Pinpoint the cell where the given text exists, returning its [X, Y] midpoint coordinate. 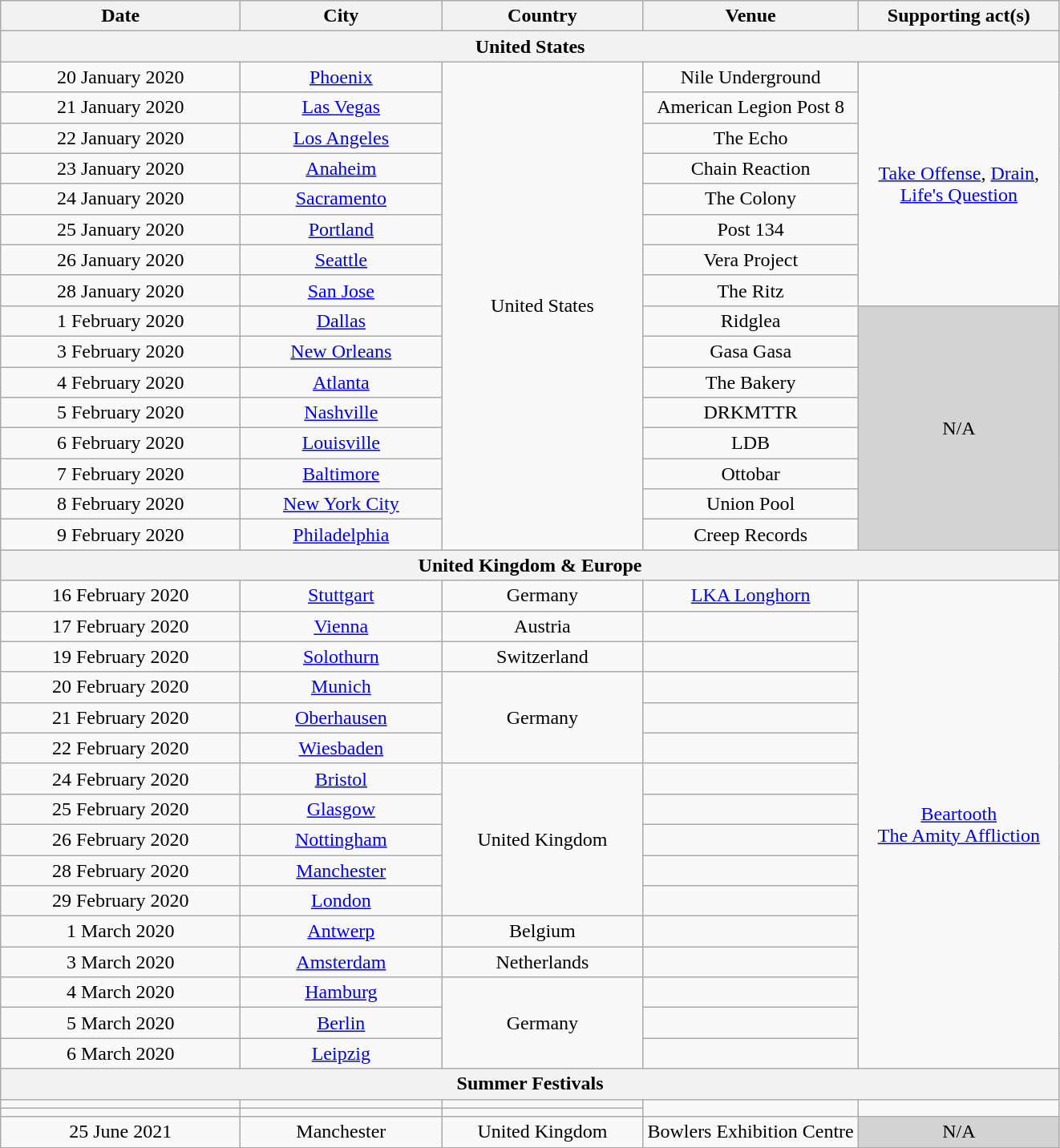
Stuttgart [342, 596]
7 February 2020 [120, 474]
Country [542, 16]
1 February 2020 [120, 321]
28 February 2020 [120, 870]
The Colony [750, 199]
25 February 2020 [120, 809]
Austria [542, 626]
Glasgow [342, 809]
Supporting act(s) [959, 16]
Post 134 [750, 229]
29 February 2020 [120, 901]
26 February 2020 [120, 839]
9 February 2020 [120, 535]
25 June 2021 [120, 1132]
19 February 2020 [120, 657]
Belgium [542, 932]
22 February 2020 [120, 748]
Netherlands [542, 962]
United Kingdom & Europe [531, 565]
Atlanta [342, 382]
LKA Longhorn [750, 596]
BeartoothThe Amity Affliction [959, 824]
Take Offense, Drain, Life's Question [959, 184]
Gasa Gasa [750, 351]
3 March 2020 [120, 962]
4 February 2020 [120, 382]
26 January 2020 [120, 260]
The Bakery [750, 382]
Bowlers Exhibition Centre [750, 1132]
San Jose [342, 290]
1 March 2020 [120, 932]
Hamburg [342, 992]
Nile Underground [750, 77]
17 February 2020 [120, 626]
5 February 2020 [120, 413]
Ottobar [750, 474]
24 February 2020 [120, 778]
Portland [342, 229]
New York City [342, 504]
Bristol [342, 778]
Las Vegas [342, 107]
20 February 2020 [120, 687]
Solothurn [342, 657]
28 January 2020 [120, 290]
Antwerp [342, 932]
20 January 2020 [120, 77]
Anaheim [342, 168]
6 February 2020 [120, 443]
6 March 2020 [120, 1053]
Nottingham [342, 839]
Amsterdam [342, 962]
24 January 2020 [120, 199]
4 March 2020 [120, 992]
Union Pool [750, 504]
The Ritz [750, 290]
Sacramento [342, 199]
City [342, 16]
Oberhausen [342, 717]
Summer Festivals [531, 1084]
16 February 2020 [120, 596]
21 January 2020 [120, 107]
Ridglea [750, 321]
Wiesbaden [342, 748]
Vera Project [750, 260]
Dallas [342, 321]
American Legion Post 8 [750, 107]
Louisville [342, 443]
Phoenix [342, 77]
New Orleans [342, 351]
8 February 2020 [120, 504]
22 January 2020 [120, 138]
London [342, 901]
Vienna [342, 626]
DRKMTTR [750, 413]
The Echo [750, 138]
Berlin [342, 1023]
25 January 2020 [120, 229]
Seattle [342, 260]
Creep Records [750, 535]
5 March 2020 [120, 1023]
Chain Reaction [750, 168]
Venue [750, 16]
Leipzig [342, 1053]
Los Angeles [342, 138]
Philadelphia [342, 535]
21 February 2020 [120, 717]
3 February 2020 [120, 351]
23 January 2020 [120, 168]
Nashville [342, 413]
Date [120, 16]
Munich [342, 687]
LDB [750, 443]
Baltimore [342, 474]
Switzerland [542, 657]
